Identify which cell holds the provided text, then report its [X, Y] central coordinate. 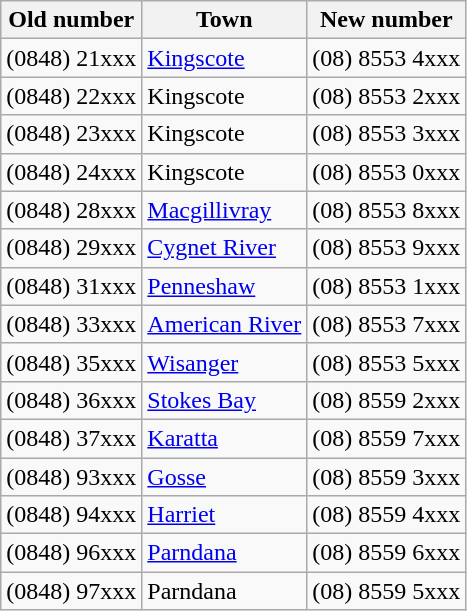
New number [386, 20]
Karatta [224, 438]
(08) 8553 9xxx [386, 248]
(0848) 21xxx [72, 58]
(0848) 29xxx [72, 248]
(0848) 36xxx [72, 400]
(0848) 37xxx [72, 438]
(0848) 28xxx [72, 210]
Cygnet River [224, 248]
(08) 8553 1xxx [386, 286]
(08) 8559 3xxx [386, 477]
(08) 8559 5xxx [386, 591]
Harriet [224, 515]
(0848) 96xxx [72, 553]
(0848) 33xxx [72, 324]
(08) 8559 6xxx [386, 553]
(08) 8553 2xxx [386, 96]
(0848) 97xxx [72, 591]
(0848) 22xxx [72, 96]
Stokes Bay [224, 400]
Town [224, 20]
American River [224, 324]
(08) 8559 2xxx [386, 400]
Penneshaw [224, 286]
(0848) 94xxx [72, 515]
(0848) 35xxx [72, 362]
Macgillivray [224, 210]
(08) 8553 8xxx [386, 210]
(08) 8553 7xxx [386, 324]
Wisanger [224, 362]
(0848) 31xxx [72, 286]
(08) 8553 5xxx [386, 362]
(08) 8553 4xxx [386, 58]
(08) 8553 0xxx [386, 172]
Old number [72, 20]
(0848) 23xxx [72, 134]
(08) 8559 7xxx [386, 438]
(08) 8553 3xxx [386, 134]
Gosse [224, 477]
(0848) 93xxx [72, 477]
(0848) 24xxx [72, 172]
(08) 8559 4xxx [386, 515]
